Locate the cell with the specified text and output its (x, y) center coordinate. 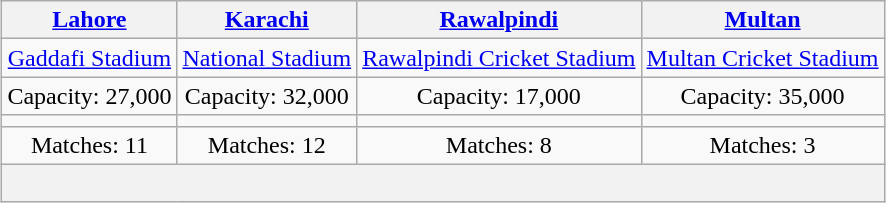
Capacity: 27,000 (90, 96)
Matches: 8 (499, 145)
Rawalpindi (499, 20)
Multan (762, 20)
Lahore (90, 20)
Multan Cricket Stadium (762, 58)
Matches: 11 (90, 145)
Matches: 12 (267, 145)
Capacity: 32,000 (267, 96)
Matches: 3 (762, 145)
National Stadium (267, 58)
Capacity: 17,000 (499, 96)
Karachi (267, 20)
Capacity: 35,000 (762, 96)
Rawalpindi Cricket Stadium (499, 58)
Gaddafi Stadium (90, 58)
